Return [x, y] of the center of cell containing provided text 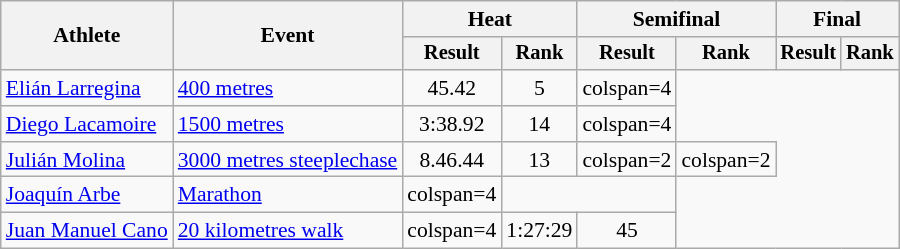
Diego Lacamoire [87, 124]
1500 metres [288, 124]
3000 metres steeplechase [288, 160]
Final [838, 19]
1:27:29 [539, 231]
Heat [490, 19]
14 [539, 124]
400 metres [288, 88]
Marathon [288, 195]
13 [539, 160]
5 [539, 88]
Event [288, 36]
Elián Larregina [87, 88]
Joaquín Arbe [87, 195]
20 kilometres walk [288, 231]
Julián Molina [87, 160]
8.46.44 [452, 160]
Juan Manuel Cano [87, 231]
Athlete [87, 36]
45 [626, 231]
45.42 [452, 88]
3:38.92 [452, 124]
Semifinal [676, 19]
